Search for the cell housing the specified text and yield its (X, Y) center coordinate. 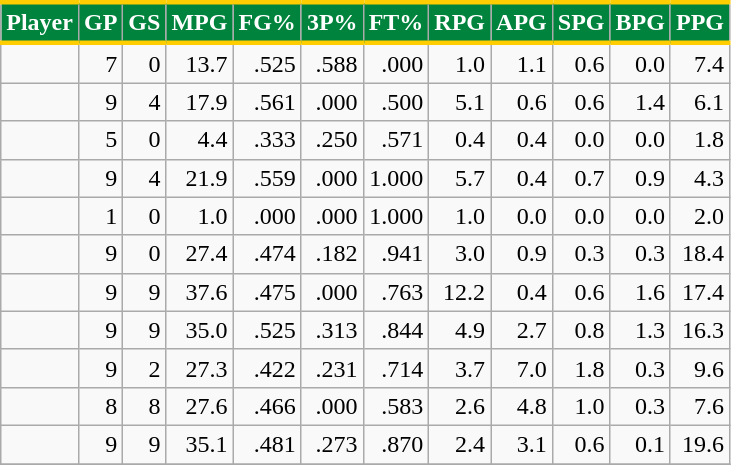
1.6 (640, 292)
2.0 (700, 216)
.559 (267, 178)
37.6 (200, 292)
.763 (396, 292)
18.4 (700, 254)
7.0 (522, 368)
3.1 (522, 444)
SPG (581, 22)
RPG (460, 22)
2.7 (522, 330)
4.4 (200, 140)
0.1 (640, 444)
5.1 (460, 102)
5.7 (460, 178)
.844 (396, 330)
.250 (332, 140)
9.6 (700, 368)
.333 (267, 140)
5 (100, 140)
.583 (396, 406)
2 (144, 368)
12.2 (460, 292)
3.0 (460, 254)
PPG (700, 22)
.474 (267, 254)
GS (144, 22)
4.8 (522, 406)
0.7 (581, 178)
4.3 (700, 178)
.500 (396, 102)
.231 (332, 368)
.466 (267, 406)
6.1 (700, 102)
.588 (332, 63)
.481 (267, 444)
.571 (396, 140)
2.6 (460, 406)
.475 (267, 292)
MPG (200, 22)
1.1 (522, 63)
.714 (396, 368)
35.1 (200, 444)
.182 (332, 254)
FT% (396, 22)
17.4 (700, 292)
27.6 (200, 406)
3P% (332, 22)
.870 (396, 444)
.313 (332, 330)
FG% (267, 22)
Player (40, 22)
0.8 (581, 330)
1 (100, 216)
.561 (267, 102)
GP (100, 22)
.422 (267, 368)
.941 (396, 254)
16.3 (700, 330)
BPG (640, 22)
1.4 (640, 102)
19.6 (700, 444)
APG (522, 22)
35.0 (200, 330)
7 (100, 63)
2.4 (460, 444)
1.3 (640, 330)
4.9 (460, 330)
27.4 (200, 254)
21.9 (200, 178)
27.3 (200, 368)
3.7 (460, 368)
.273 (332, 444)
7.4 (700, 63)
13.7 (200, 63)
7.6 (700, 406)
17.9 (200, 102)
